Capture the cell that displays the provided text and extract its (x, y) central coordinate. 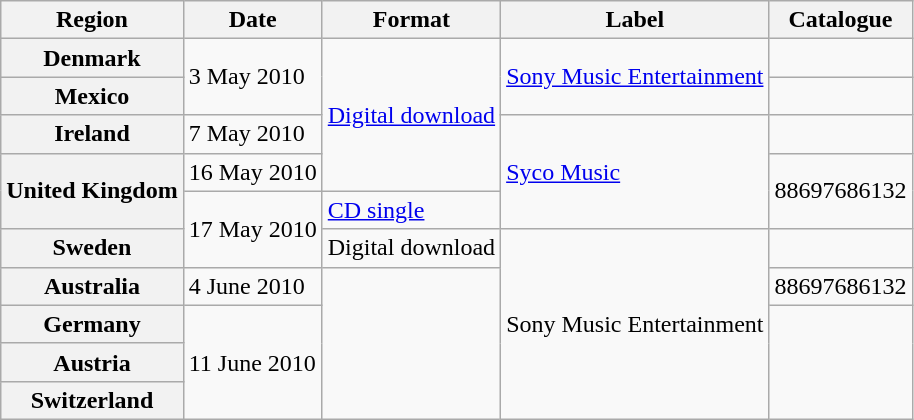
Format (411, 20)
16 May 2010 (252, 172)
Catalogue (840, 20)
Ireland (92, 134)
Date (252, 20)
Mexico (92, 96)
Syco Music (635, 172)
Germany (92, 324)
Switzerland (92, 400)
7 May 2010 (252, 134)
CD single (411, 210)
4 June 2010 (252, 286)
Denmark (92, 58)
Region (92, 20)
Australia (92, 286)
3 May 2010 (252, 77)
United Kingdom (92, 191)
Label (635, 20)
Austria (92, 362)
Sweden (92, 248)
17 May 2010 (252, 229)
11 June 2010 (252, 362)
